Locate the cell with the specified text and output its (x, y) center coordinate. 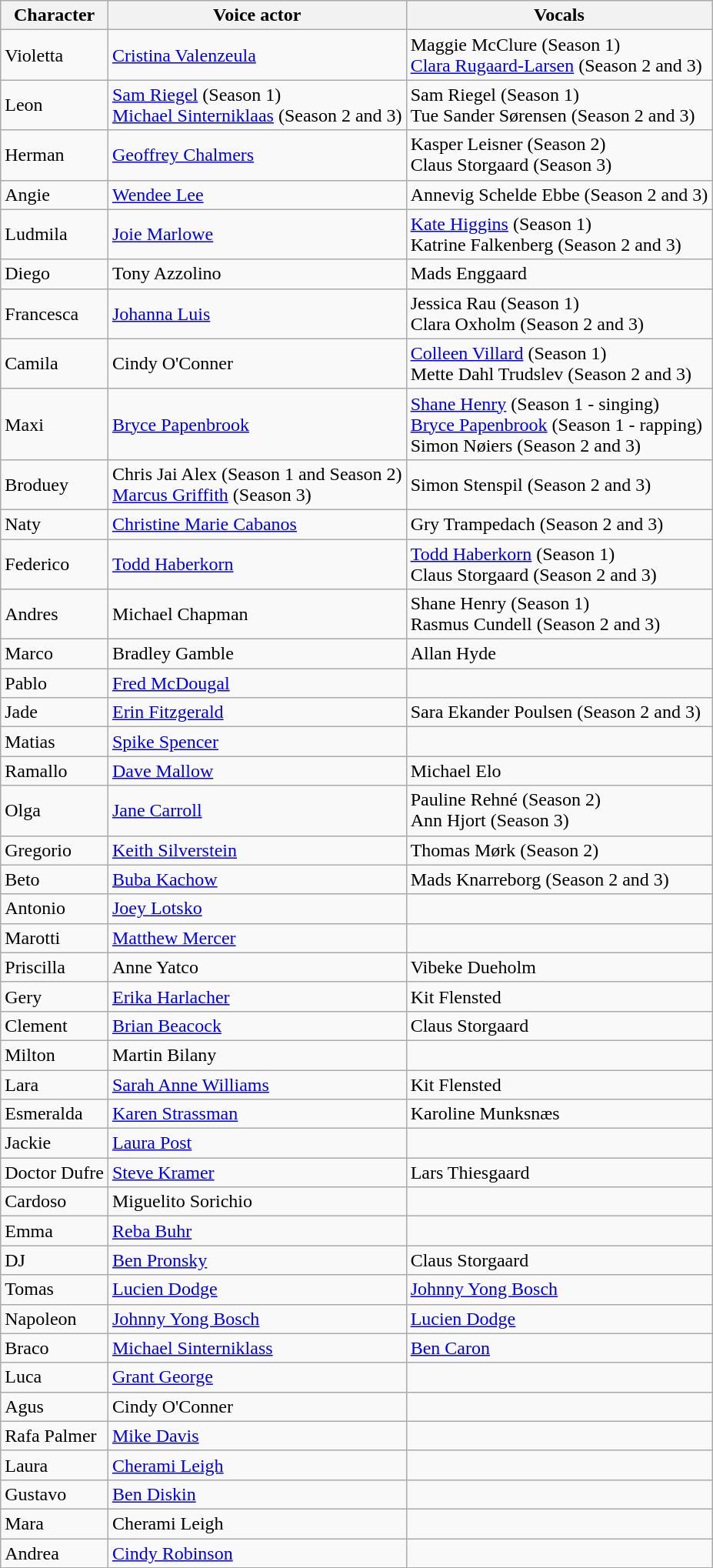
Mara (55, 1523)
Gery (55, 996)
Karoline Munksnæs (559, 1114)
Napoleon (55, 1319)
Milton (55, 1055)
Gry Trampedach (Season 2 and 3) (559, 524)
Character (55, 15)
Chris Jai Alex (Season 1 and Season 2)Marcus Griffith (Season 3) (257, 485)
Buba Kachow (257, 879)
Erin Fitzgerald (257, 712)
Michael Elo (559, 771)
Kasper Leisner (Season 2)Claus Storgaard (Season 3) (559, 155)
Jessica Rau (Season 1)Clara Oxholm (Season 2 and 3) (559, 314)
Beto (55, 879)
Lars Thiesgaard (559, 1173)
Mads Knarreborg (Season 2 and 3) (559, 879)
Gregorio (55, 850)
Reba Buhr (257, 1231)
Laura Post (257, 1143)
Francesca (55, 314)
Cristina Valenzeula (257, 55)
Voice actor (257, 15)
Marotti (55, 938)
Joie Marlowe (257, 234)
DJ (55, 1260)
Michael Sinterniklass (257, 1348)
Bryce Papenbrook (257, 424)
Keith Silverstein (257, 850)
Broduey (55, 485)
Pauline Rehné (Season 2)Ann Hjort (Season 3) (559, 811)
Doctor Dufre (55, 1173)
Cindy Robinson (257, 1553)
Tony Azzolino (257, 274)
Allan Hyde (559, 654)
Todd Haberkorn (Season 1)Claus Storgaard (Season 2 and 3) (559, 563)
Matias (55, 742)
Matthew Mercer (257, 938)
Karen Strassman (257, 1114)
Tomas (55, 1289)
Fred McDougal (257, 683)
Laura (55, 1465)
Vibeke Dueholm (559, 967)
Colleen Villard (Season 1)Mette Dahl Trudslev (Season 2 and 3) (559, 363)
Olga (55, 811)
Jade (55, 712)
Wendee Lee (257, 195)
Jackie (55, 1143)
Vocals (559, 15)
Todd Haberkorn (257, 563)
Esmeralda (55, 1114)
Rafa Palmer (55, 1436)
Steve Kramer (257, 1173)
Mike Davis (257, 1436)
Emma (55, 1231)
Maxi (55, 424)
Sam Riegel (Season 1)Michael Sinterniklaas (Season 2 and 3) (257, 105)
Erika Harlacher (257, 996)
Johanna Luis (257, 314)
Simon Stenspil (Season 2 and 3) (559, 485)
Camila (55, 363)
Braco (55, 1348)
Antonio (55, 909)
Anne Yatco (257, 967)
Joey Lotsko (257, 909)
Geoffrey Chalmers (257, 155)
Pablo (55, 683)
Annevig Schelde Ebbe (Season 2 and 3) (559, 195)
Kate Higgins (Season 1)Katrine Falkenberg (Season 2 and 3) (559, 234)
Bradley Gamble (257, 654)
Lara (55, 1084)
Shane Henry (Season 1 - singing)Bryce Papenbrook (Season 1 - rapping)Simon Nøiers (Season 2 and 3) (559, 424)
Luca (55, 1377)
Grant George (257, 1377)
Leon (55, 105)
Gustavo (55, 1494)
Christine Marie Cabanos (257, 524)
Martin Bilany (257, 1055)
Shane Henry (Season 1)Rasmus Cundell (Season 2 and 3) (559, 614)
Miguelito Sorichio (257, 1202)
Violetta (55, 55)
Marco (55, 654)
Cardoso (55, 1202)
Andrea (55, 1553)
Angie (55, 195)
Sarah Anne Williams (257, 1084)
Andres (55, 614)
Mads Enggaard (559, 274)
Sam Riegel (Season 1)Tue Sander Sørensen (Season 2 and 3) (559, 105)
Herman (55, 155)
Diego (55, 274)
Naty (55, 524)
Ben Pronsky (257, 1260)
Brian Beacock (257, 1026)
Thomas Mørk (Season 2) (559, 850)
Spike Spencer (257, 742)
Ben Diskin (257, 1494)
Priscilla (55, 967)
Ben Caron (559, 1348)
Ramallo (55, 771)
Ludmila (55, 234)
Dave Mallow (257, 771)
Michael Chapman (257, 614)
Agus (55, 1406)
Sara Ekander Poulsen (Season 2 and 3) (559, 712)
Jane Carroll (257, 811)
Maggie McClure (Season 1)Clara Rugaard-Larsen (Season 2 and 3) (559, 55)
Clement (55, 1026)
Federico (55, 563)
